Locate the cell with the specified text and output its (X, Y) center coordinate. 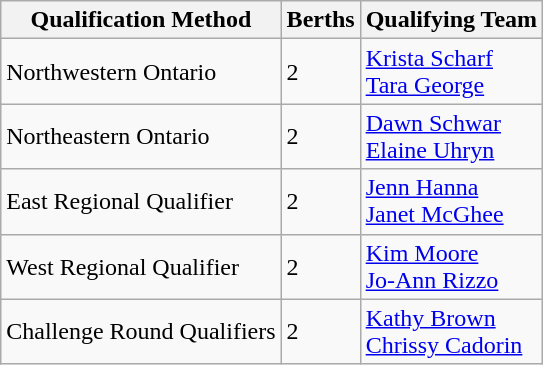
Dawn Schwar Elaine Uhryn (451, 136)
Northwestern Ontario (141, 72)
Qualifying Team (451, 20)
West Regional Qualifier (141, 266)
Kathy Brown Chrissy Cadorin (451, 332)
Berths (320, 20)
East Regional Qualifier (141, 202)
Krista Scharf Tara George (451, 72)
Kim Moore Jo-Ann Rizzo (451, 266)
Qualification Method (141, 20)
Challenge Round Qualifiers (141, 332)
Northeastern Ontario (141, 136)
Jenn Hanna Janet McGhee (451, 202)
